Search for the cell housing the specified text and yield its (X, Y) center coordinate. 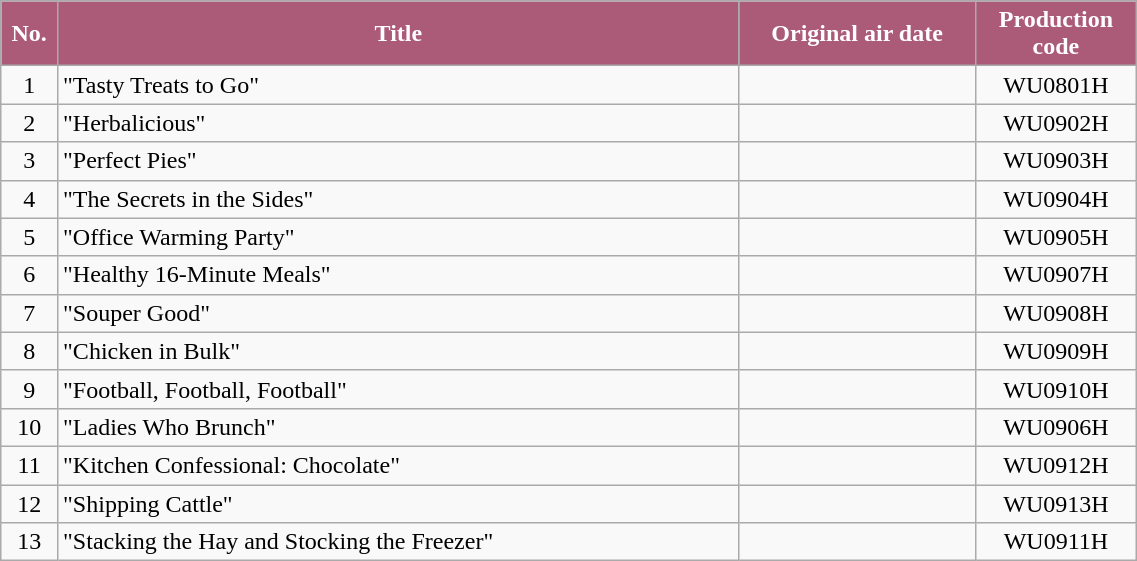
"Healthy 16-Minute Meals" (399, 275)
3 (30, 161)
"Herbalicious" (399, 123)
1 (30, 85)
WU0913H (1056, 503)
Title (399, 34)
13 (30, 542)
11 (30, 465)
4 (30, 199)
WU0801H (1056, 85)
WU0910H (1056, 389)
WU0908H (1056, 313)
"Souper Good" (399, 313)
"Office Warming Party" (399, 237)
"Football, Football, Football" (399, 389)
"Ladies Who Brunch" (399, 427)
"Tasty Treats to Go" (399, 85)
WU0905H (1056, 237)
"Chicken in Bulk" (399, 351)
WU0902H (1056, 123)
2 (30, 123)
WU0903H (1056, 161)
"The Secrets in the Sides" (399, 199)
"Perfect Pies" (399, 161)
"Stacking the Hay and Stocking the Freezer" (399, 542)
7 (30, 313)
WU0907H (1056, 275)
9 (30, 389)
WU0909H (1056, 351)
10 (30, 427)
WU0904H (1056, 199)
WU0912H (1056, 465)
6 (30, 275)
WU0911H (1056, 542)
No. (30, 34)
"Shipping Cattle" (399, 503)
WU0906H (1056, 427)
5 (30, 237)
Original air date (857, 34)
8 (30, 351)
12 (30, 503)
Productioncode (1056, 34)
"Kitchen Confessional: Chocolate" (399, 465)
